Capture the cell that displays the provided text and extract its (X, Y) central coordinate. 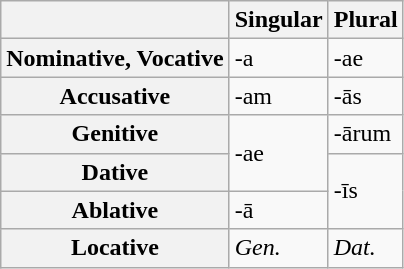
-ā (278, 210)
-ārum (366, 134)
-īs (366, 191)
Dative (115, 172)
Gen. (278, 248)
Ablative (115, 210)
Nominative, Vocative (115, 58)
-am (278, 96)
Plural (366, 20)
Locative (115, 248)
Dat. (366, 248)
-a (278, 58)
Accusative (115, 96)
-ās (366, 96)
Genitive (115, 134)
Singular (278, 20)
